Pinpoint the cell where the given text exists, returning its (x, y) midpoint coordinate. 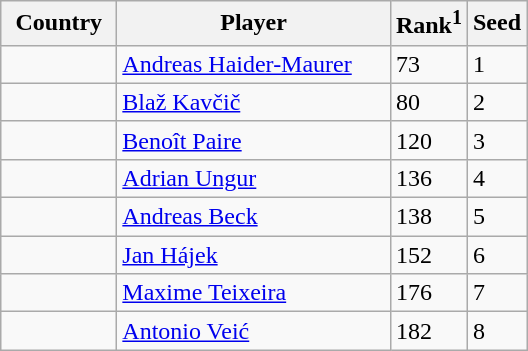
Player (254, 24)
4 (496, 178)
182 (428, 331)
Rank1 (428, 24)
6 (496, 255)
120 (428, 140)
7 (496, 293)
8 (496, 331)
Adrian Ungur (254, 178)
Benoît Paire (254, 140)
176 (428, 293)
Maxime Teixeira (254, 293)
152 (428, 255)
3 (496, 140)
138 (428, 217)
Blaž Kavčič (254, 102)
Country (59, 24)
136 (428, 178)
Jan Hájek (254, 255)
5 (496, 217)
2 (496, 102)
Andreas Beck (254, 217)
Seed (496, 24)
80 (428, 102)
1 (496, 64)
73 (428, 64)
Andreas Haider-Maurer (254, 64)
Antonio Veić (254, 331)
